Output the (X, Y) coordinate of the center of the cell containing the given text.  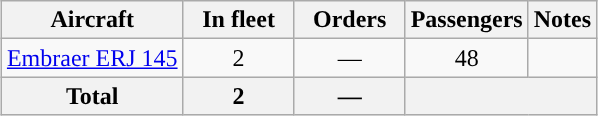
Notes (562, 20)
Aircraft (92, 20)
Total (92, 96)
Embraer ERJ 145 (92, 58)
In fleet (238, 20)
48 (466, 58)
Passengers (466, 20)
Orders (350, 20)
